Provide the (x, y) coordinate of the cell's center where the given text is located.  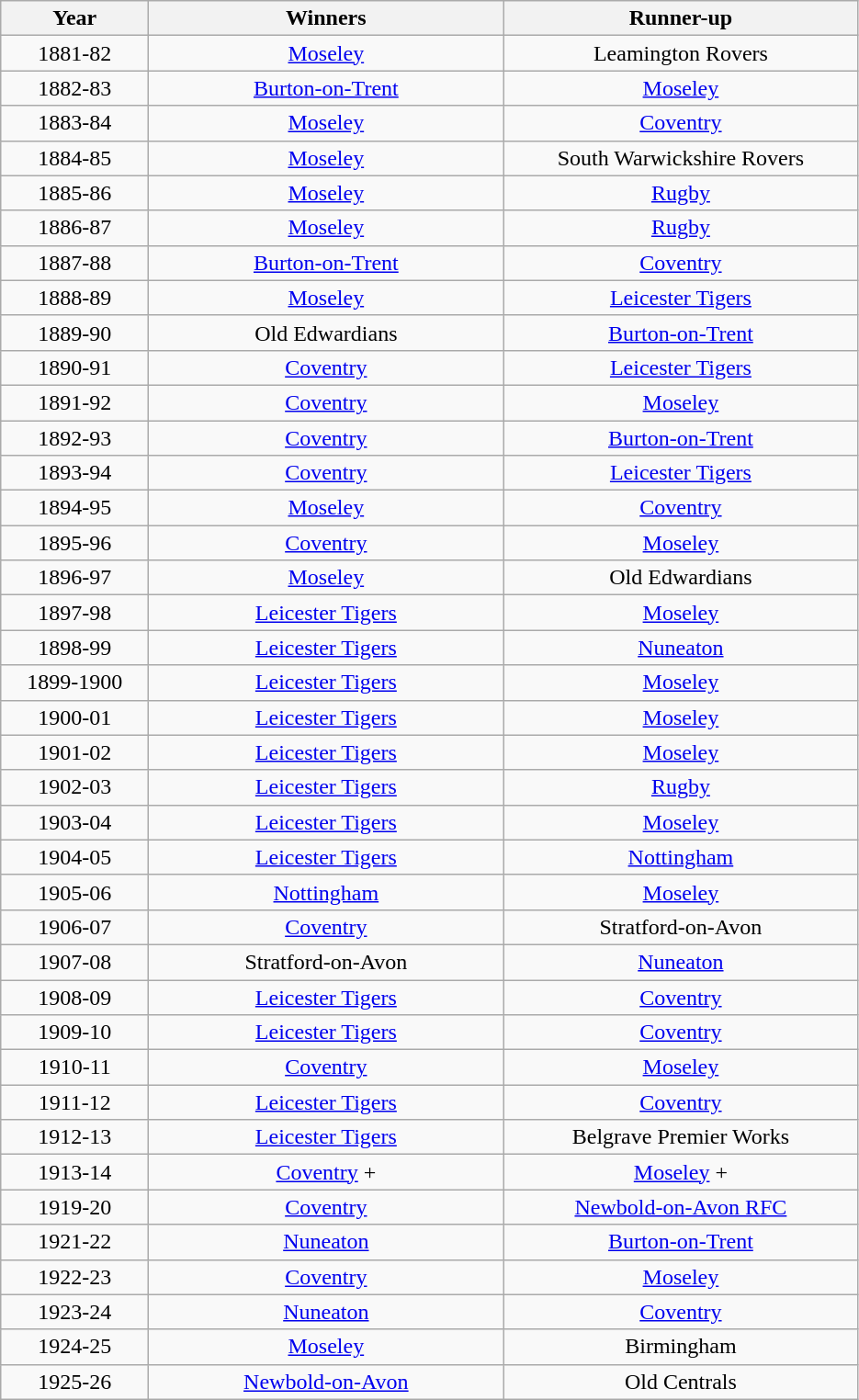
1903-04 (75, 822)
1889-90 (75, 333)
1909-10 (75, 1033)
1907-08 (75, 962)
1922-23 (75, 1277)
South Warwickshire Rovers (681, 158)
1911-12 (75, 1102)
1883-84 (75, 123)
1887-88 (75, 263)
1904-05 (75, 857)
Moseley + (681, 1172)
1897-98 (75, 613)
Newbold-on-Avon (326, 1382)
1886-87 (75, 228)
Belgrave Premier Works (681, 1137)
1908-09 (75, 997)
1913-14 (75, 1172)
1885-86 (75, 193)
1882-83 (75, 88)
1902-03 (75, 787)
1898-99 (75, 648)
Newbold-on-Avon RFC (681, 1207)
1910-11 (75, 1067)
1895-96 (75, 543)
Winners (326, 18)
1906-07 (75, 927)
1888-89 (75, 298)
1921-22 (75, 1242)
Coventry + (326, 1172)
1900-01 (75, 717)
1891-92 (75, 402)
1890-91 (75, 367)
1901-02 (75, 752)
Runner-up (681, 18)
1892-93 (75, 438)
1905-06 (75, 892)
1881-82 (75, 53)
1919-20 (75, 1207)
1923-24 (75, 1312)
1925-26 (75, 1382)
Birmingham (681, 1347)
1896-97 (75, 578)
Year (75, 18)
1899-1900 (75, 683)
1884-85 (75, 158)
1912-13 (75, 1137)
Leamington Rovers (681, 53)
1924-25 (75, 1347)
Old Centrals (681, 1382)
1894-95 (75, 508)
1893-94 (75, 473)
